Provide the [x, y] coordinate of the cell's center where the given text is located.  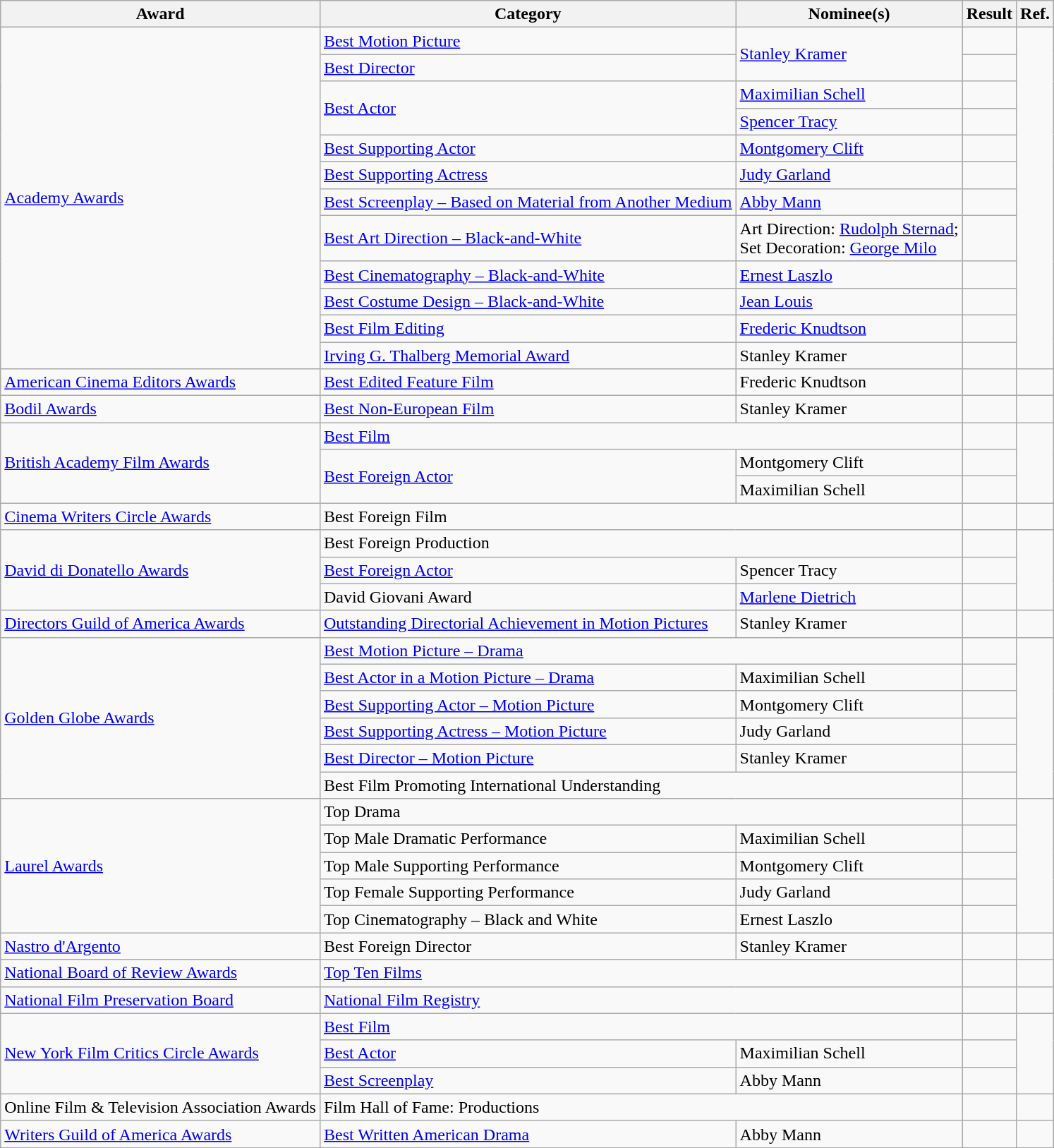
Top Female Supporting Performance [528, 893]
Irving G. Thalberg Memorial Award [528, 355]
Best Film Promoting International Understanding [641, 785]
Top Male Dramatic Performance [528, 839]
Best Director [528, 68]
Best Screenplay [528, 1080]
Top Cinematography – Black and White [528, 919]
Best Written American Drama [528, 1134]
Best Director – Motion Picture [528, 758]
Best Foreign Director [528, 946]
David Giovani Award [528, 597]
Award [161, 14]
Best Motion Picture [528, 41]
Best Foreign Production [641, 543]
Top Ten Films [641, 973]
Nominee(s) [849, 14]
Best Supporting Actor [528, 148]
Jean Louis [849, 301]
Ref. [1036, 14]
Best Non-European Film [528, 409]
Best Supporting Actress [528, 175]
Best Foreign Film [641, 516]
Result [989, 14]
Writers Guild of America Awards [161, 1134]
Academy Awards [161, 198]
Best Edited Feature Film [528, 382]
Art Direction: Rudolph Sternad; Set Decoration: George Milo [849, 238]
Top Drama [641, 812]
Outstanding Directorial Achievement in Motion Pictures [528, 624]
Top Male Supporting Performance [528, 866]
Best Costume Design – Black-and-White [528, 301]
Best Screenplay – Based on Material from Another Medium [528, 202]
Best Supporting Actress – Motion Picture [528, 731]
National Board of Review Awards [161, 973]
Nastro d'Argento [161, 946]
Online Film & Television Association Awards [161, 1107]
Best Motion Picture – Drama [641, 651]
Marlene Dietrich [849, 597]
American Cinema Editors Awards [161, 382]
National Film Preservation Board [161, 1000]
Directors Guild of America Awards [161, 624]
Golden Globe Awards [161, 718]
David di Donatello Awards [161, 570]
British Academy Film Awards [161, 463]
Cinema Writers Circle Awards [161, 516]
Best Cinematography – Black-and-White [528, 274]
Film Hall of Fame: Productions [641, 1107]
Best Art Direction – Black-and-White [528, 238]
Category [528, 14]
Bodil Awards [161, 409]
Laurel Awards [161, 866]
Best Actor in a Motion Picture – Drama [528, 677]
Best Supporting Actor – Motion Picture [528, 704]
New York Film Critics Circle Awards [161, 1053]
National Film Registry [641, 1000]
Best Film Editing [528, 328]
